Capture the cell that displays the provided text and extract its (x, y) central coordinate. 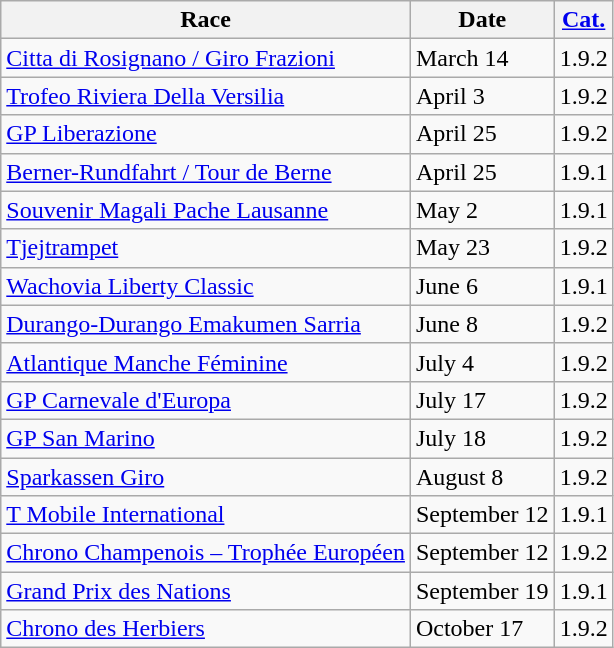
Berner-Rundfahrt / Tour de Berne (206, 172)
May 23 (482, 248)
Souvenir Magali Pache Lausanne (206, 210)
October 17 (482, 629)
August 8 (482, 477)
Tjejtrampet (206, 248)
Chrono des Herbiers (206, 629)
Citta di Rosignano / Giro Frazioni (206, 58)
Trofeo Riviera Della Versilia (206, 96)
T Mobile International (206, 515)
Cat. (584, 20)
July 4 (482, 362)
April 3 (482, 96)
Durango-Durango Emakumen Sarria (206, 324)
Race (206, 20)
September 19 (482, 591)
May 2 (482, 210)
GP Liberazione (206, 134)
Sparkassen Giro (206, 477)
GP Carnevale d'Europa (206, 400)
Atlantique Manche Féminine (206, 362)
July 18 (482, 438)
Wachovia Liberty Classic (206, 286)
March 14 (482, 58)
July 17 (482, 400)
Date (482, 20)
Chrono Champenois – Trophée Européen (206, 553)
June 6 (482, 286)
Grand Prix des Nations (206, 591)
June 8 (482, 324)
GP San Marino (206, 438)
